Return the (x, y) coordinate for the center point of the cell that contains the specified text.  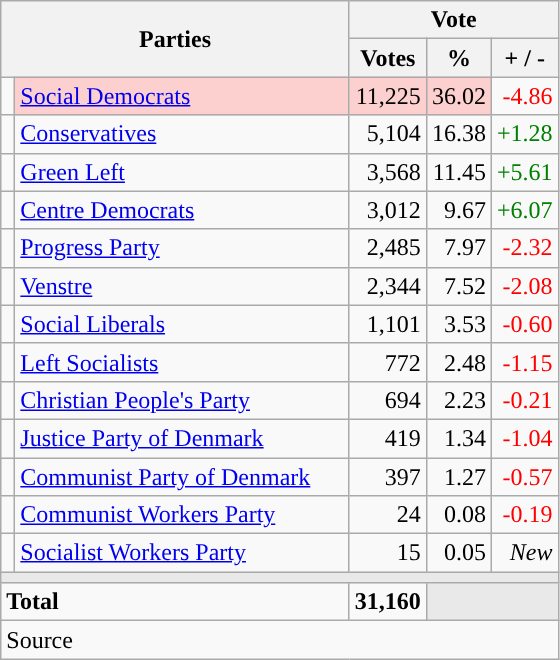
3,568 (388, 172)
Social Liberals (182, 324)
5,104 (388, 134)
Conservatives (182, 134)
Votes (388, 58)
-0.19 (524, 515)
2,344 (388, 286)
11,225 (388, 96)
772 (388, 362)
+5.61 (524, 172)
-0.60 (524, 324)
0.05 (458, 553)
31,160 (388, 602)
36.02 (458, 96)
Christian People's Party (182, 400)
11.45 (458, 172)
-0.21 (524, 400)
Centre Democrats (182, 210)
-0.57 (524, 477)
+6.07 (524, 210)
1.27 (458, 477)
3,012 (388, 210)
0.08 (458, 515)
2,485 (388, 248)
2.48 (458, 362)
3.53 (458, 324)
7.97 (458, 248)
Justice Party of Denmark (182, 438)
694 (388, 400)
397 (388, 477)
-2.32 (524, 248)
Total (176, 602)
-1.04 (524, 438)
% (458, 58)
Parties (176, 39)
Source (280, 640)
Progress Party (182, 248)
+1.28 (524, 134)
16.38 (458, 134)
Social Democrats (182, 96)
Socialist Workers Party (182, 553)
Green Left (182, 172)
15 (388, 553)
Venstre (182, 286)
24 (388, 515)
7.52 (458, 286)
Left Socialists (182, 362)
New (524, 553)
-2.08 (524, 286)
2.23 (458, 400)
Communist Workers Party (182, 515)
+ / - (524, 58)
419 (388, 438)
-4.86 (524, 96)
-1.15 (524, 362)
Vote (454, 20)
1,101 (388, 324)
9.67 (458, 210)
Communist Party of Denmark (182, 477)
1.34 (458, 438)
